From the cell containing the given text, extract its center point as (X, Y) coordinate. 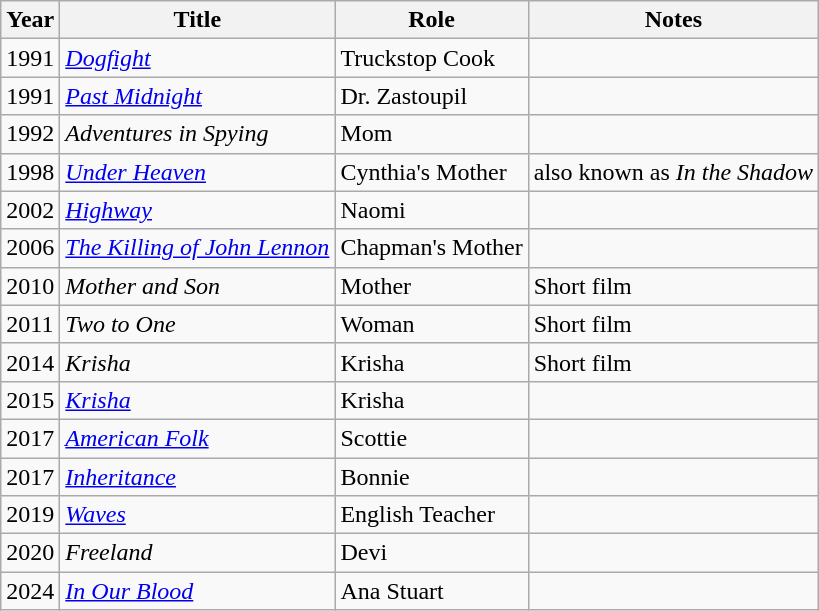
Truckstop Cook (432, 58)
2011 (30, 324)
1998 (30, 172)
2020 (30, 553)
2024 (30, 591)
Dogfight (198, 58)
English Teacher (432, 515)
American Folk (198, 438)
Freeland (198, 553)
In Our Blood (198, 591)
Bonnie (432, 477)
Inheritance (198, 477)
1992 (30, 134)
2006 (30, 248)
Waves (198, 515)
Year (30, 20)
Dr. Zastoupil (432, 96)
Role (432, 20)
2002 (30, 210)
Adventures in Spying (198, 134)
Mother and Son (198, 286)
Scottie (432, 438)
Two to One (198, 324)
Highway (198, 210)
Naomi (432, 210)
Chapman's Mother (432, 248)
Title (198, 20)
Devi (432, 553)
Woman (432, 324)
The Killing of John Lennon (198, 248)
Notes (673, 20)
Cynthia's Mother (432, 172)
Mother (432, 286)
2015 (30, 400)
Mom (432, 134)
also known as In the Shadow (673, 172)
Under Heaven (198, 172)
2014 (30, 362)
2010 (30, 286)
Ana Stuart (432, 591)
2019 (30, 515)
Past Midnight (198, 96)
